Scan for the cell matching the given text and deliver its (x, y) coordinate at center. 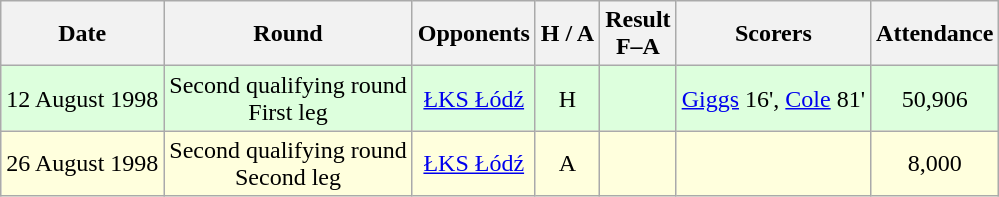
Second qualifying roundFirst leg (288, 98)
12 August 1998 (82, 98)
Giggs 16', Cole 81' (773, 98)
ResultF–A (638, 34)
Attendance (935, 34)
H / A (567, 34)
8,000 (935, 164)
50,906 (935, 98)
26 August 1998 (82, 164)
Opponents (474, 34)
Round (288, 34)
A (567, 164)
Second qualifying roundSecond leg (288, 164)
Scorers (773, 34)
Date (82, 34)
H (567, 98)
